Capture the cell that displays the provided text and extract its [X, Y] central coordinate. 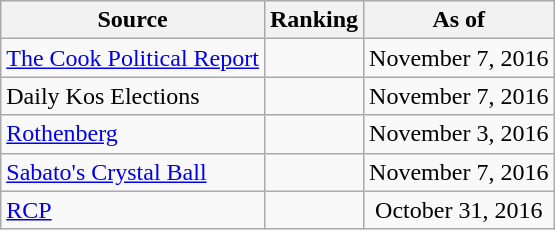
Source [133, 20]
The Cook Political Report [133, 58]
October 31, 2016 [459, 210]
November 3, 2016 [459, 134]
As of [459, 20]
RCP [133, 210]
Daily Kos Elections [133, 96]
Sabato's Crystal Ball [133, 172]
Ranking [314, 20]
Rothenberg [133, 134]
